Capture the cell that displays the provided text and extract its [x, y] central coordinate. 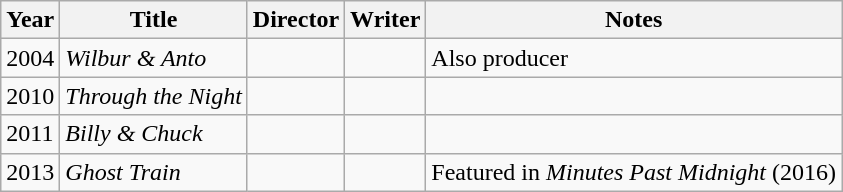
Title [154, 20]
Billy & Chuck [154, 134]
Also producer [634, 58]
Featured in Minutes Past Midnight (2016) [634, 172]
2010 [30, 96]
Writer [386, 20]
Notes [634, 20]
Through the Night [154, 96]
Director [296, 20]
Wilbur & Anto [154, 58]
Year [30, 20]
2013 [30, 172]
Ghost Train [154, 172]
2011 [30, 134]
2004 [30, 58]
